Return (x, y) of the center of cell containing provided text 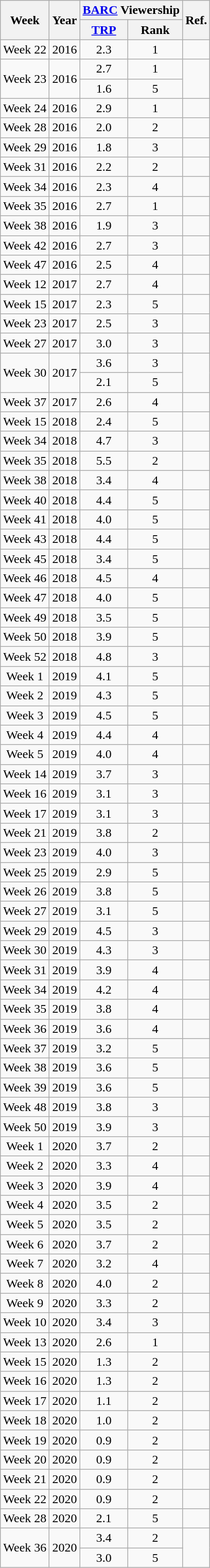
Week 10 (25, 1323)
BARC Viewership (131, 10)
2.2 (104, 167)
Rank (155, 30)
Week 39 (25, 1087)
1.9 (104, 225)
Week 46 (25, 578)
2.4 (104, 421)
Year (65, 20)
Week 52 (25, 657)
Week 40 (25, 500)
1.6 (104, 89)
5.5 (104, 461)
Week 49 (25, 618)
Week 25 (25, 872)
Ref. (197, 20)
Week 43 (25, 539)
Week 20 (25, 1459)
4.8 (104, 657)
Week 6 (25, 1244)
Week 41 (25, 519)
Week 12 (25, 285)
Week 24 (25, 108)
Week 26 (25, 892)
4.1 (104, 676)
TRP (104, 30)
Week 18 (25, 1420)
Week 48 (25, 1107)
Week 42 (25, 245)
Week 13 (25, 1342)
4.2 (104, 990)
Week 45 (25, 558)
Week 14 (25, 774)
1.1 (104, 1401)
Week 9 (25, 1303)
Week 8 (25, 1283)
1.0 (104, 1420)
Week 7 (25, 1264)
Week 19 (25, 1440)
4.7 (104, 441)
2.0 (104, 128)
Week (25, 20)
1.8 (104, 147)
